Locate the cell with the specified text and output its (X, Y) center coordinate. 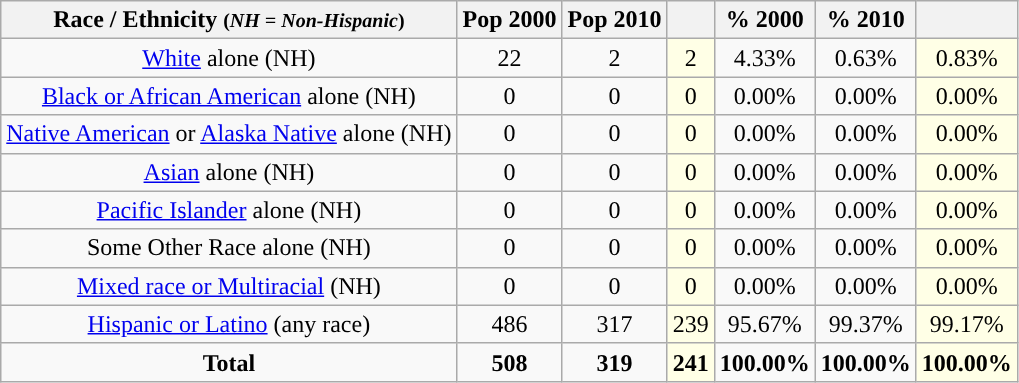
22 (510, 58)
99.17% (966, 324)
99.37% (866, 324)
4.33% (764, 58)
Black or African American alone (NH) (229, 96)
Pop 2000 (510, 20)
Some Other Race alone (NH) (229, 248)
Asian alone (NH) (229, 172)
319 (614, 362)
317 (614, 324)
508 (510, 362)
% 2000 (764, 20)
0.83% (966, 58)
95.67% (764, 324)
White alone (NH) (229, 58)
Mixed race or Multiracial (NH) (229, 286)
Pop 2010 (614, 20)
241 (690, 362)
Race / Ethnicity (NH = Non-Hispanic) (229, 20)
486 (510, 324)
Pacific Islander alone (NH) (229, 210)
Native American or Alaska Native alone (NH) (229, 134)
% 2010 (866, 20)
Hispanic or Latino (any race) (229, 324)
0.63% (866, 58)
Total (229, 362)
239 (690, 324)
